Detect which cell encompasses the target text, then output its [X, Y] center coordinate. 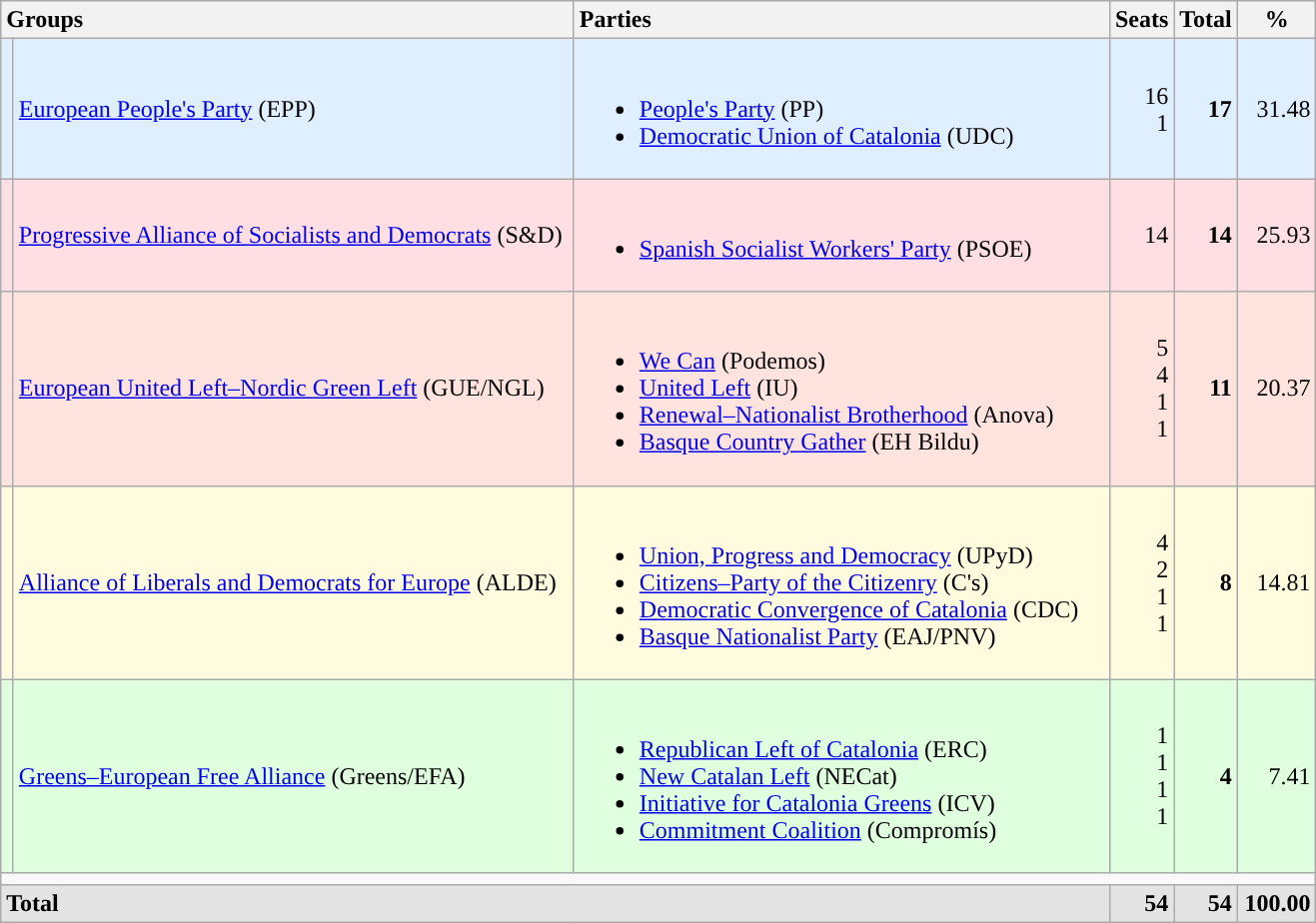
14.81 [1277, 582]
Progressive Alliance of Socialists and Democrats (S&D) [294, 236]
% [1277, 20]
Spanish Socialist Workers' Party (PSOE) [841, 236]
4211 [1141, 582]
Union, Progress and Democracy (UPyD)Citizens–Party of the Citizenry (C's)Democratic Convergence of Catalonia (CDC)Basque Nationalist Party (EAJ/PNV) [841, 582]
People's Party (PP)Democratic Union of Catalonia (UDC) [841, 109]
Seats [1141, 20]
8 [1206, 582]
100.00 [1277, 903]
1111 [1141, 776]
We Can (Podemos)United Left (IU)Renewal–Nationalist Brotherhood (Anova)Basque Country Gather (EH Bildu) [841, 389]
Greens–European Free Alliance (Greens/EFA) [294, 776]
7.41 [1277, 776]
European United Left–Nordic Green Left (GUE/NGL) [294, 389]
Alliance of Liberals and Democrats for Europe (ALDE) [294, 582]
31.48 [1277, 109]
17 [1206, 109]
Groups [288, 20]
161 [1141, 109]
25.93 [1277, 236]
5411 [1141, 389]
Republican Left of Catalonia (ERC)New Catalan Left (NECat)Initiative for Catalonia Greens (ICV)Commitment Coalition (Compromís) [841, 776]
European People's Party (EPP) [294, 109]
11 [1206, 389]
4 [1206, 776]
20.37 [1277, 389]
Parties [841, 20]
